Find where the given text appears and provide that cell's center as (X, Y) coordinate. 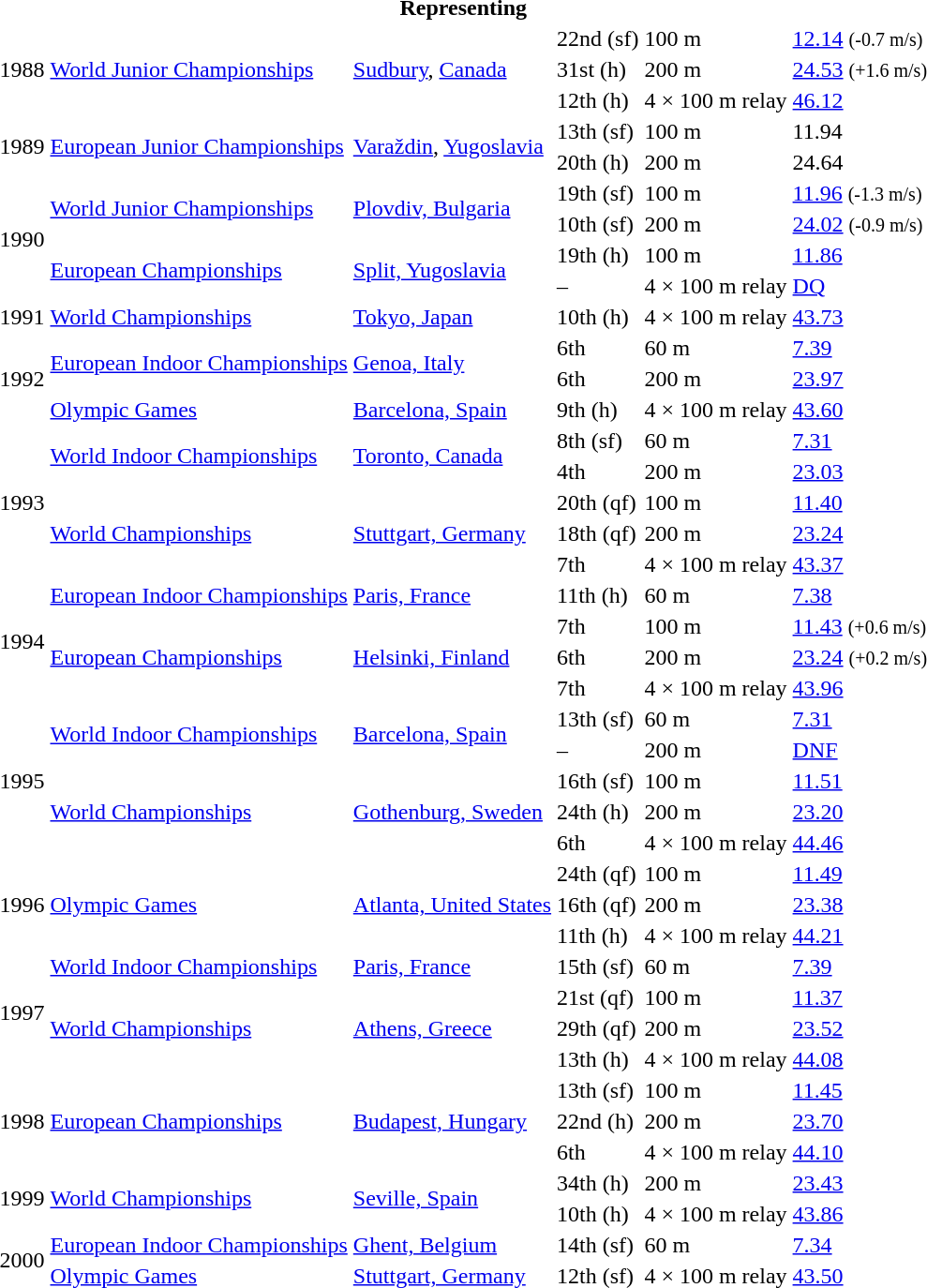
Atlanta, United States (452, 905)
22nd (h) (598, 1121)
Gothenburg, Sweden (452, 812)
10th (sf) (598, 224)
20th (h) (598, 162)
18th (qf) (598, 533)
9th (h) (598, 410)
Tokyo, Japan (452, 317)
Varaždin, Yugoslavia (452, 146)
34th (h) (598, 1183)
16th (sf) (598, 781)
Split, Yugoslavia (452, 270)
12th (h) (598, 100)
8th (sf) (598, 441)
16th (qf) (598, 905)
24th (h) (598, 812)
Toronto, Canada (452, 456)
Sudbury, Canada (452, 69)
Stuttgart, Germany (452, 533)
13th (h) (598, 1059)
Genoa, Italy (452, 364)
22nd (sf) (598, 38)
31st (h) (598, 69)
Ghent, Belgium (452, 1245)
19th (sf) (598, 193)
European Junior Championships (199, 146)
Seville, Spain (452, 1198)
14th (sf) (598, 1245)
20th (qf) (598, 502)
Athens, Greece (452, 1028)
4th (598, 472)
Budapest, Hungary (452, 1121)
Plovdiv, Bulgaria (452, 208)
24th (qf) (598, 874)
29th (qf) (598, 1028)
21st (qf) (598, 997)
19th (h) (598, 255)
Helsinki, Finland (452, 657)
15th (sf) (598, 966)
